Identify which cell holds the provided text, then report its [X, Y] central coordinate. 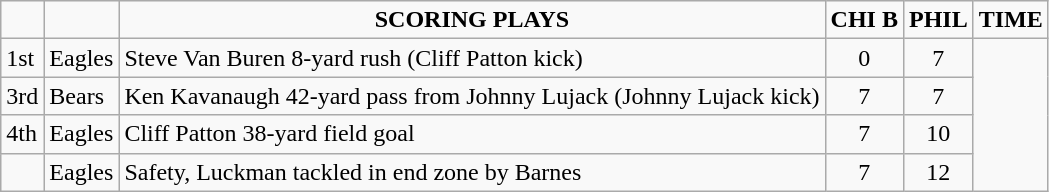
Bears [82, 96]
TIME [1010, 20]
4th [22, 134]
1st [22, 58]
SCORING PLAYS [472, 20]
Cliff Patton 38-yard field goal [472, 134]
Safety, Luckman tackled in end zone by Barnes [472, 172]
0 [864, 58]
12 [938, 172]
10 [938, 134]
CHI B [864, 20]
Ken Kavanaugh 42-yard pass from Johnny Lujack (Johnny Lujack kick) [472, 96]
3rd [22, 96]
PHIL [938, 20]
Steve Van Buren 8-yard rush (Cliff Patton kick) [472, 58]
